Pinpoint the cell where the given text exists, returning its [X, Y] midpoint coordinate. 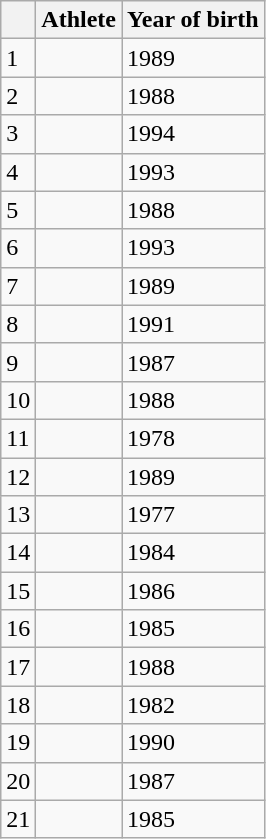
1977 [194, 515]
1984 [194, 553]
17 [18, 667]
3 [18, 134]
1 [18, 58]
8 [18, 324]
5 [18, 210]
19 [18, 743]
1978 [194, 438]
14 [18, 553]
12 [18, 477]
7 [18, 286]
6 [18, 248]
18 [18, 705]
13 [18, 515]
11 [18, 438]
16 [18, 629]
1991 [194, 324]
9 [18, 362]
15 [18, 591]
2 [18, 96]
4 [18, 172]
Athlete [79, 20]
10 [18, 400]
1986 [194, 591]
1982 [194, 705]
1990 [194, 743]
21 [18, 819]
Year of birth [194, 20]
1994 [194, 134]
20 [18, 781]
